Provide the (x, y) coordinate of the cell's center where the given text is located.  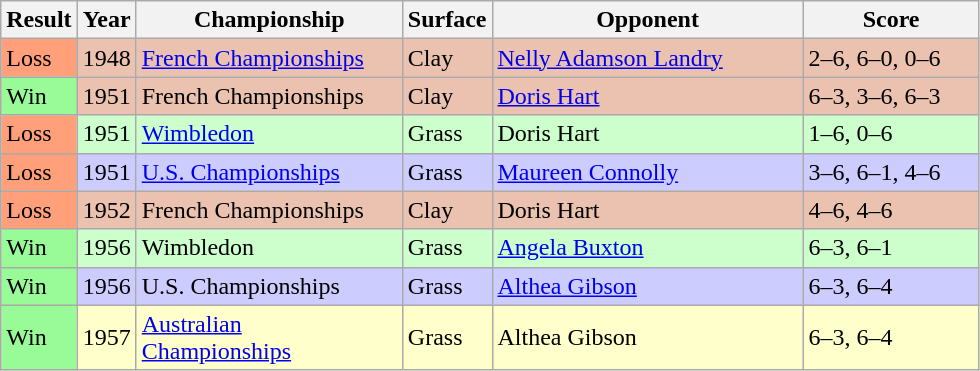
3–6, 6–1, 4–6 (891, 172)
6–3, 6–1 (891, 248)
Nelly Adamson Landry (648, 58)
6–3, 3–6, 6–3 (891, 96)
Championship (269, 20)
Year (106, 20)
2–6, 6–0, 0–6 (891, 58)
Australian Championships (269, 338)
Angela Buxton (648, 248)
1–6, 0–6 (891, 134)
1957 (106, 338)
1948 (106, 58)
Maureen Connolly (648, 172)
1952 (106, 210)
Result (39, 20)
Surface (447, 20)
Score (891, 20)
Opponent (648, 20)
4–6, 4–6 (891, 210)
